Capture the cell that displays the provided text and extract its [X, Y] central coordinate. 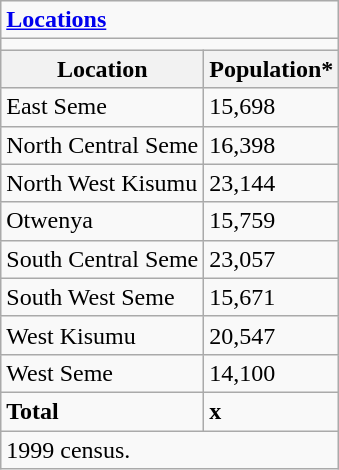
x [272, 411]
14,100 [272, 373]
23,144 [272, 183]
15,671 [272, 297]
South Central Seme [102, 259]
Location [102, 69]
West Seme [102, 373]
East Seme [102, 107]
20,547 [272, 335]
Total [102, 411]
15,759 [272, 221]
Population* [272, 69]
16,398 [272, 145]
North West Kisumu [102, 183]
West Kisumu [102, 335]
Otwenya [102, 221]
Locations [170, 20]
North Central Seme [102, 145]
South West Seme [102, 297]
1999 census. [170, 449]
15,698 [272, 107]
23,057 [272, 259]
